From the cell containing the given text, extract its center point as [X, Y] coordinate. 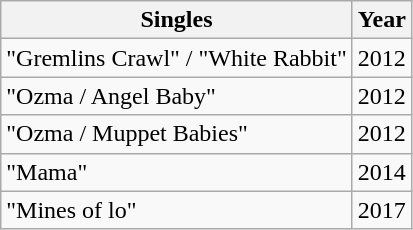
Singles [177, 20]
"Gremlins Crawl" / "White Rabbit" [177, 58]
Year [382, 20]
"Ozma / Muppet Babies" [177, 134]
2014 [382, 172]
2017 [382, 210]
"Mama" [177, 172]
"Ozma / Angel Baby" [177, 96]
"Mines of lo" [177, 210]
